Provide the (x, y) coordinate of the cell's center where the given text is located.  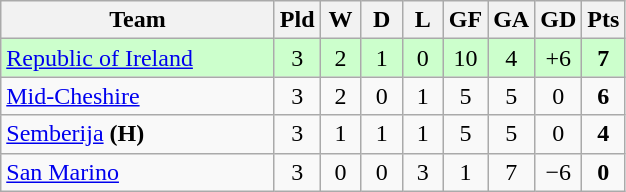
GD (558, 20)
Republic of Ireland (138, 58)
+6 (558, 58)
6 (604, 96)
D (382, 20)
Pld (297, 20)
L (422, 20)
San Marino (138, 172)
Team (138, 20)
GA (512, 20)
Pts (604, 20)
Semberija (H) (138, 134)
W (340, 20)
Mid-Cheshire (138, 96)
10 (465, 58)
GF (465, 20)
−6 (558, 172)
